Provide the [x, y] coordinate of the cell's center where the given text is located.  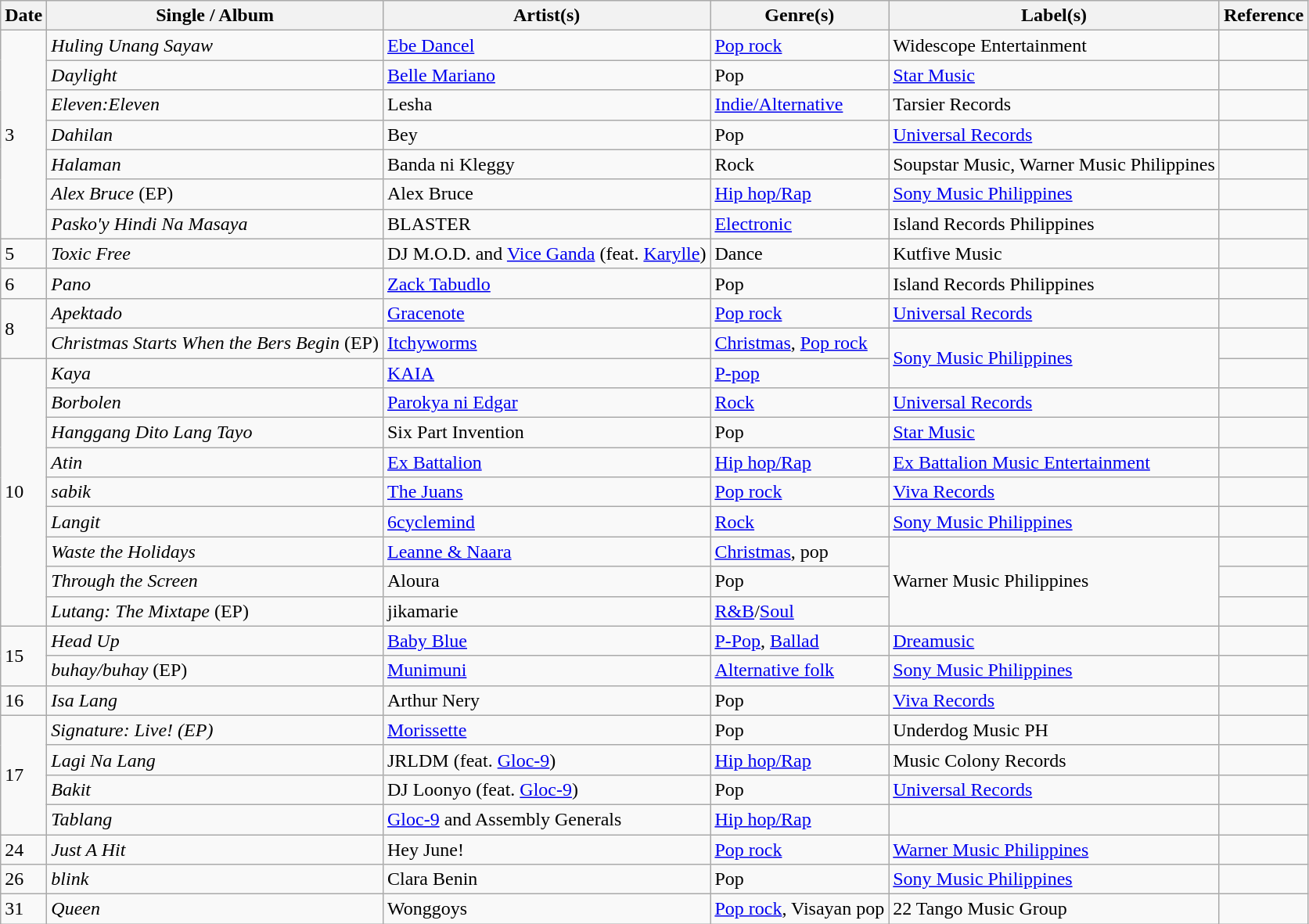
Zack Tabudlo [546, 283]
6cyclemind [546, 522]
Label(s) [1055, 16]
R&B/Soul [800, 611]
Lagi Na Lang [215, 760]
Kutfive Music [1055, 253]
jikamarie [546, 611]
Belle Mariano [546, 75]
Reference [1263, 16]
Alternative folk [800, 671]
Ex Battalion [546, 462]
Bey [546, 135]
15 [23, 656]
Baby Blue [546, 641]
5 [23, 253]
blink [215, 879]
Daylight [215, 75]
Eleven:Eleven [215, 105]
22 Tango Music Group [1055, 909]
Munimuni [546, 671]
Genre(s) [800, 16]
Isa Lang [215, 700]
Artist(s) [546, 16]
Christmas, Pop rock [800, 343]
DJ Loonyo (feat. Gloc-9) [546, 789]
Wonggoys [546, 909]
Date [23, 16]
BLASTER [546, 224]
Aloura [546, 581]
Alex Bruce (EP) [215, 194]
Parokya ni Edgar [546, 403]
The Juans [546, 492]
Through the Screen [215, 581]
JRLDM (feat. Gloc-9) [546, 760]
Atin [215, 462]
Pasko'y Hindi Na Masaya [215, 224]
Dreamusic [1055, 641]
31 [23, 909]
Hey June! [546, 849]
P-pop [800, 373]
Queen [215, 909]
Music Colony Records [1055, 760]
Dance [800, 253]
Langit [215, 522]
Tarsier Records [1055, 105]
DJ M.O.D. and Vice Ganda (feat. Karylle) [546, 253]
Ebe Dancel [546, 45]
KAIA [546, 373]
Just A Hit [215, 849]
Head Up [215, 641]
Soupstar Music, Warner Music Philippines [1055, 164]
Tablang [215, 819]
Gracenote [546, 313]
Signature: Live! (EP) [215, 730]
Arthur Nery [546, 700]
Waste the Holidays [215, 552]
Morissette [546, 730]
Huling Unang Sayaw [215, 45]
Toxic Free [215, 253]
Kaya [215, 373]
Christmas Starts When the Bers Begin (EP) [215, 343]
Ex Battalion Music Entertainment [1055, 462]
Single / Album [215, 16]
sabik [215, 492]
17 [23, 775]
Widescope Entertainment [1055, 45]
Indie/Alternative [800, 105]
Leanne & Naara [546, 552]
Six Part Invention [546, 433]
Itchyworms [546, 343]
Lutang: The Mixtape (EP) [215, 611]
Hanggang Dito Lang Tayo [215, 433]
Electronic [800, 224]
Clara Benin [546, 879]
Pop rock, Visayan pop [800, 909]
10 [23, 493]
Christmas, pop [800, 552]
3 [23, 135]
P-Pop, Ballad [800, 641]
Alex Bruce [546, 194]
Lesha [546, 105]
Bakit [215, 789]
buhay/buhay (EP) [215, 671]
Halaman [215, 164]
6 [23, 283]
Dahilan [215, 135]
Gloc-9 and Assembly Generals [546, 819]
26 [23, 879]
Pano [215, 283]
Apektado [215, 313]
24 [23, 849]
Banda ni Kleggy [546, 164]
Underdog Music PH [1055, 730]
16 [23, 700]
8 [23, 328]
Borbolen [215, 403]
